Return the [X, Y] coordinate for the center point of the cell that contains the specified text.  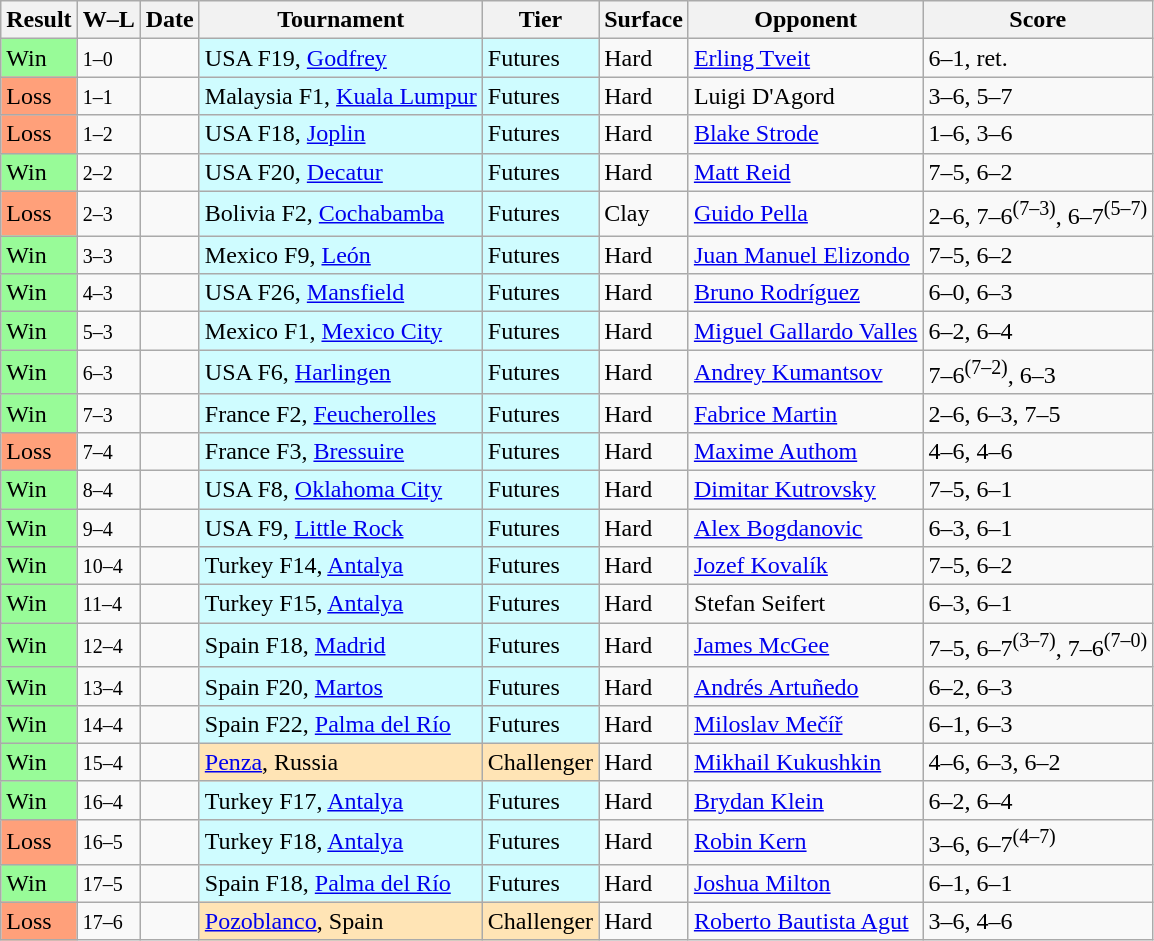
Spain F18, Palma del Río [340, 883]
6–1, ret. [1038, 58]
Stefan Seifert [806, 604]
Clay [644, 214]
USA F8, Oklahoma City [340, 489]
4–6, 6–3, 6–2 [1038, 762]
USA F9, Little Rock [340, 528]
3–6, 6–7(4–7) [1038, 842]
Brydan Klein [806, 800]
W–L [108, 20]
Malaysia F1, Kuala Lumpur [340, 96]
7–3 [108, 413]
4–6, 4–6 [1038, 451]
USA F6, Harlingen [340, 372]
7–5, 6–1 [1038, 489]
1–0 [108, 58]
Penza, Russia [340, 762]
USA F19, Godfrey [340, 58]
3–6, 4–6 [1038, 921]
Turkey F18, Antalya [340, 842]
Opponent [806, 20]
Miloslav Mečíř [806, 724]
France F3, Bressuire [340, 451]
7–5, 6–7(3–7), 7–6(7–0) [1038, 646]
16–5 [108, 842]
17–6 [108, 921]
Miguel Gallardo Valles [806, 331]
Tier [540, 20]
7–4 [108, 451]
Bolivia F2, Cochabamba [340, 214]
Bruno Rodríguez [806, 293]
6–1, 6–3 [1038, 724]
Alex Bogdanovic [806, 528]
1–6, 3–6 [1038, 134]
9–4 [108, 528]
10–4 [108, 566]
Tournament [340, 20]
Andrés Artuñedo [806, 686]
7–6(7–2), 6–3 [1038, 372]
Score [1038, 20]
Robin Kern [806, 842]
6–3 [108, 372]
Result [39, 20]
Fabrice Martin [806, 413]
4–3 [108, 293]
Guido Pella [806, 214]
5–3 [108, 331]
Maxime Authom [806, 451]
Luigi D'Agord [806, 96]
13–4 [108, 686]
France F2, Feucherolles [340, 413]
6–0, 6–3 [1038, 293]
Erling Tveit [806, 58]
Roberto Bautista Agut [806, 921]
6–1, 6–1 [1038, 883]
3–6, 5–7 [1038, 96]
USA F18, Joplin [340, 134]
Mexico F9, León [340, 255]
2–3 [108, 214]
Dimitar Kutrovsky [806, 489]
8–4 [108, 489]
Turkey F15, Antalya [340, 604]
2–6, 6–3, 7–5 [1038, 413]
Mexico F1, Mexico City [340, 331]
11–4 [108, 604]
3–3 [108, 255]
6–2, 6–3 [1038, 686]
Blake Strode [806, 134]
Surface [644, 20]
15–4 [108, 762]
1–2 [108, 134]
Turkey F17, Antalya [340, 800]
Jozef Kovalík [806, 566]
1–1 [108, 96]
Spain F20, Martos [340, 686]
16–4 [108, 800]
Spain F18, Madrid [340, 646]
2–6, 7–6(7–3), 6–7(5–7) [1038, 214]
Juan Manuel Elizondo [806, 255]
Mikhail Kukushkin [806, 762]
Andrey Kumantsov [806, 372]
17–5 [108, 883]
USA F20, Decatur [340, 172]
2–2 [108, 172]
Turkey F14, Antalya [340, 566]
14–4 [108, 724]
James McGee [806, 646]
12–4 [108, 646]
Pozoblanco, Spain [340, 921]
Joshua Milton [806, 883]
Date [170, 20]
USA F26, Mansfield [340, 293]
Spain F22, Palma del Río [340, 724]
Matt Reid [806, 172]
